Capture the cell that displays the provided text and extract its (x, y) central coordinate. 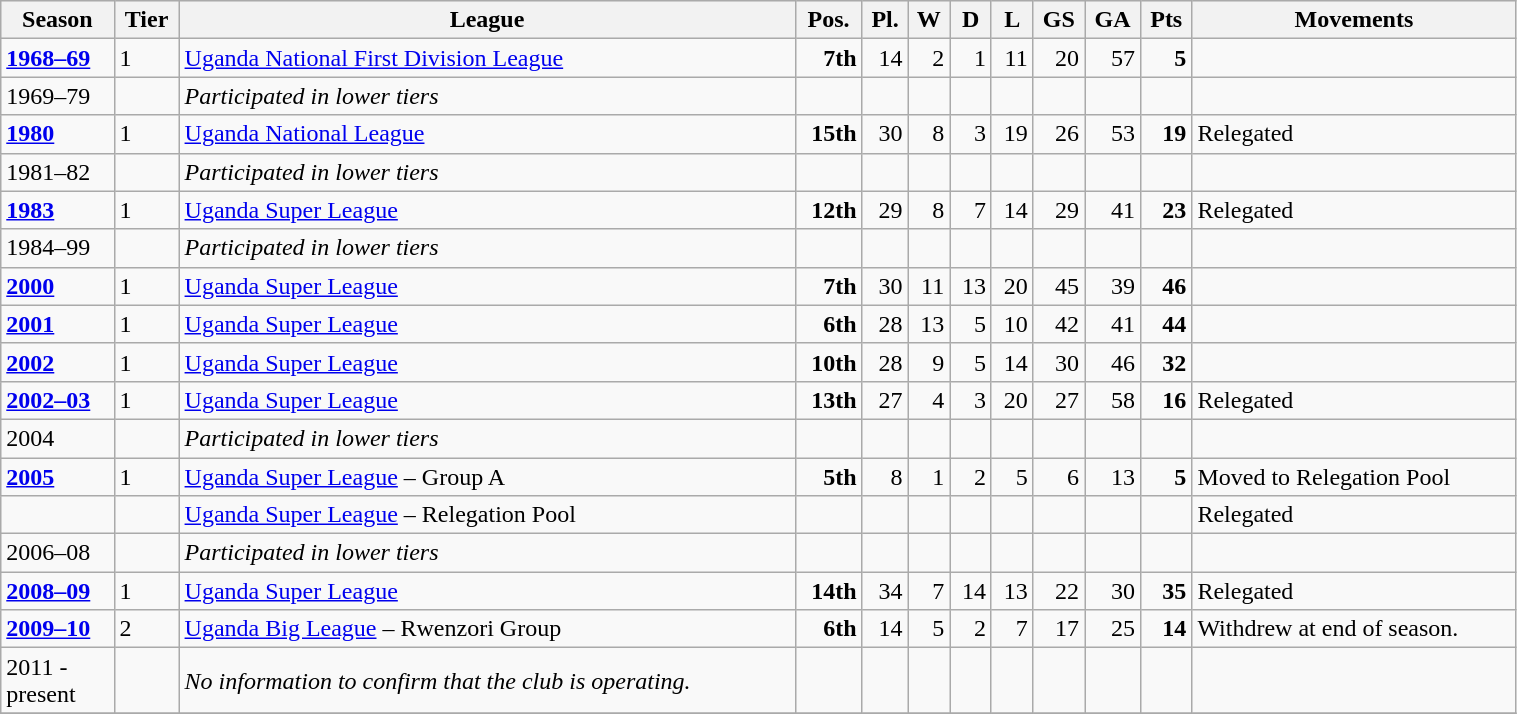
57 (1113, 58)
Tier (146, 20)
6 (1058, 477)
45 (1058, 286)
26 (1058, 134)
L (1012, 20)
2009–10 (58, 629)
Moved to Relegation Pool (1354, 477)
4 (929, 400)
16 (1166, 400)
Uganda Super League – Relegation Pool (487, 515)
2005 (58, 477)
1983 (58, 210)
15th (828, 134)
D (971, 20)
Uganda Big League – Rwenzori Group (487, 629)
14th (828, 591)
Season (58, 20)
Withdrew at end of season. (1354, 629)
1984–99 (58, 248)
13th (828, 400)
2011 -present (58, 680)
44 (1166, 324)
58 (1113, 400)
2001 (58, 324)
2006–08 (58, 553)
1968–69 (58, 58)
Uganda National First Division League (487, 58)
1980 (58, 134)
39 (1113, 286)
22 (1058, 591)
Pos. (828, 20)
No information to confirm that the club is operating. (487, 680)
1969–79 (58, 96)
17 (1058, 629)
10th (828, 362)
42 (1058, 324)
32 (1166, 362)
12th (828, 210)
23 (1166, 210)
League (487, 20)
GS (1058, 20)
5th (828, 477)
1981–82 (58, 172)
35 (1166, 591)
W (929, 20)
34 (885, 591)
9 (929, 362)
Pts (1166, 20)
2000 (58, 286)
GA (1113, 20)
25 (1113, 629)
53 (1113, 134)
Uganda National League (487, 134)
Pl. (885, 20)
10 (1012, 324)
Movements (1354, 20)
2008–09 (58, 591)
2004 (58, 438)
Uganda Super League – Group A (487, 477)
2002 (58, 362)
2002–03 (58, 400)
